Identify which cell holds the provided text, then report its (x, y) central coordinate. 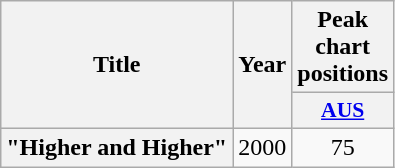
Peak chart positions (343, 47)
Year (262, 65)
"Higher and Higher" (117, 147)
AUS (343, 111)
Title (117, 65)
75 (343, 147)
2000 (262, 147)
